Extract the (X, Y) coordinate from the center of the cell holding the provided text.  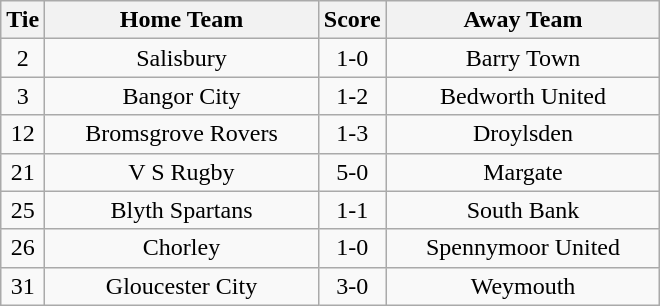
Bromsgrove Rovers (182, 134)
Away Team (523, 20)
1-3 (352, 134)
Chorley (182, 248)
1-1 (352, 210)
Tie (23, 20)
1-2 (352, 96)
V S Rugby (182, 172)
Margate (523, 172)
3-0 (352, 286)
Barry Town (523, 58)
5-0 (352, 172)
Blyth Spartans (182, 210)
Home Team (182, 20)
26 (23, 248)
12 (23, 134)
25 (23, 210)
3 (23, 96)
2 (23, 58)
Bedworth United (523, 96)
Score (352, 20)
Spennymoor United (523, 248)
Gloucester City (182, 286)
31 (23, 286)
South Bank (523, 210)
Droylsden (523, 134)
Bangor City (182, 96)
Weymouth (523, 286)
21 (23, 172)
Salisbury (182, 58)
